Pinpoint the cell where the given text exists, returning its [x, y] midpoint coordinate. 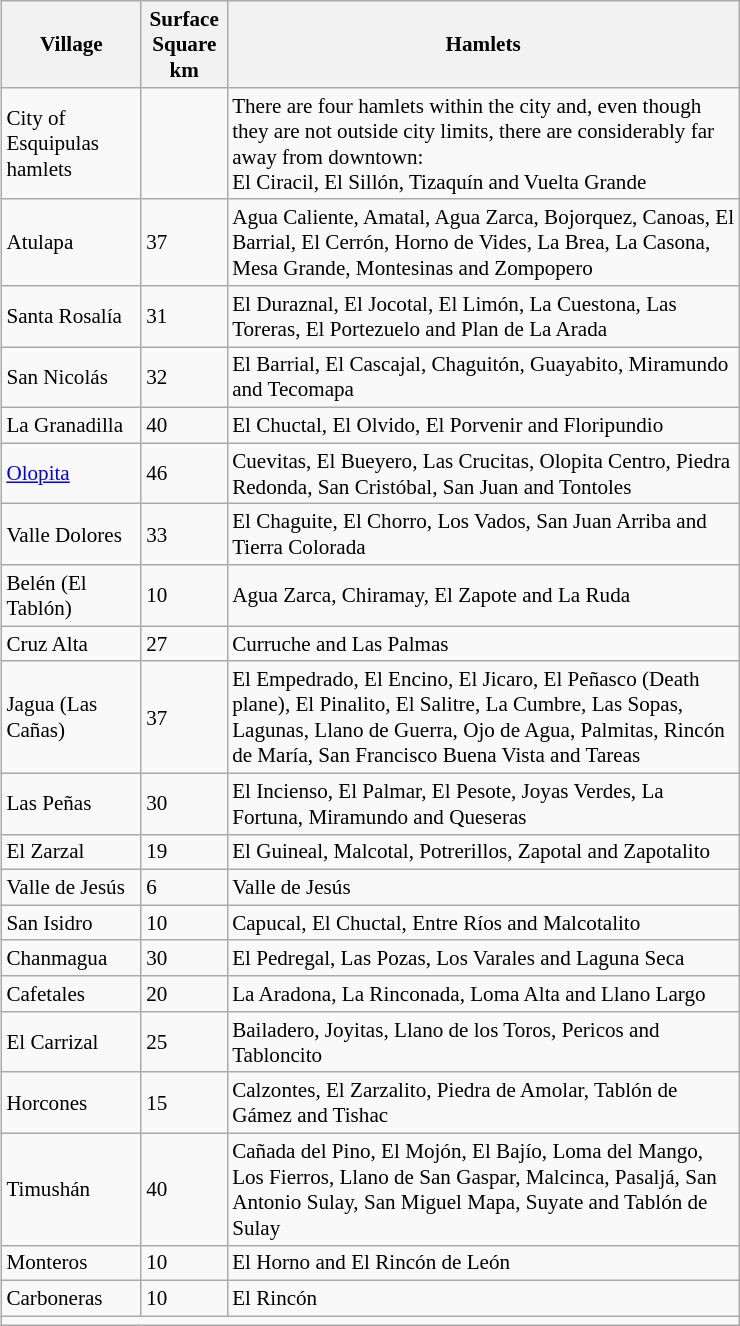
Cruz Alta [71, 644]
Las Peñas [71, 804]
Belén (El Tablón) [71, 596]
33 [184, 534]
Hamlets [483, 44]
City of Esquipulas hamlets [71, 143]
Cafetales [71, 994]
San Isidro [71, 922]
Agua Zarca, Chiramay, El Zapote and La Ruda [483, 596]
El Duraznal, El Jocotal, El Limón, La Cuestona, Las Toreras, El Portezuelo and Plan de La Arada [483, 316]
La Granadilla [71, 426]
Timushán [71, 1189]
25 [184, 1042]
San Nicolás [71, 378]
Atulapa [71, 242]
Olopita [71, 474]
27 [184, 644]
El Incienso, El Palmar, El Pesote, Joyas Verdes, La Fortuna, Miramundo and Queseras [483, 804]
El Zarzal [71, 852]
El Barrial, El Cascajal, Chaguitón, Guayabito, Miramundo and Tecomapa [483, 378]
Chanmagua [71, 958]
Capucal, El Chuctal, Entre Ríos and Malcotalito [483, 922]
Calzontes, El Zarzalito, Piedra de Amolar, Tablón de Gámez and Tishac [483, 1102]
Valle Dolores [71, 534]
Village [71, 44]
Horcones [71, 1102]
SurfaceSquare km [184, 44]
El Chaguite, El Chorro, Los Vados, San Juan Arriba and Tierra Colorada [483, 534]
19 [184, 852]
20 [184, 994]
Santa Rosalía [71, 316]
31 [184, 316]
El Guineal, Malcotal, Potrerillos, Zapotal and Zapotalito [483, 852]
El Chuctal, El Olvido, El Porvenir and Floripundio [483, 426]
Cuevitas, El Bueyero, Las Crucitas, Olopita Centro, Piedra Redonda, San Cristóbal, San Juan and Tontoles [483, 474]
Carboneras [71, 1298]
46 [184, 474]
El Pedregal, Las Pozas, Los Varales and Laguna Seca [483, 958]
La Aradona, La Rinconada, Loma Alta and Llano Largo [483, 994]
Monteros [71, 1262]
El Carrizal [71, 1042]
15 [184, 1102]
32 [184, 378]
El Horno and El Rincón de León [483, 1262]
Curruche and Las Palmas [483, 644]
6 [184, 888]
El Rincón [483, 1298]
Jagua (Las Cañas) [71, 717]
Bailadero, Joyitas, Llano de los Toros, Pericos and Tabloncito [483, 1042]
